Return the (X, Y) coordinate for the center point of the cell that contains the specified text.  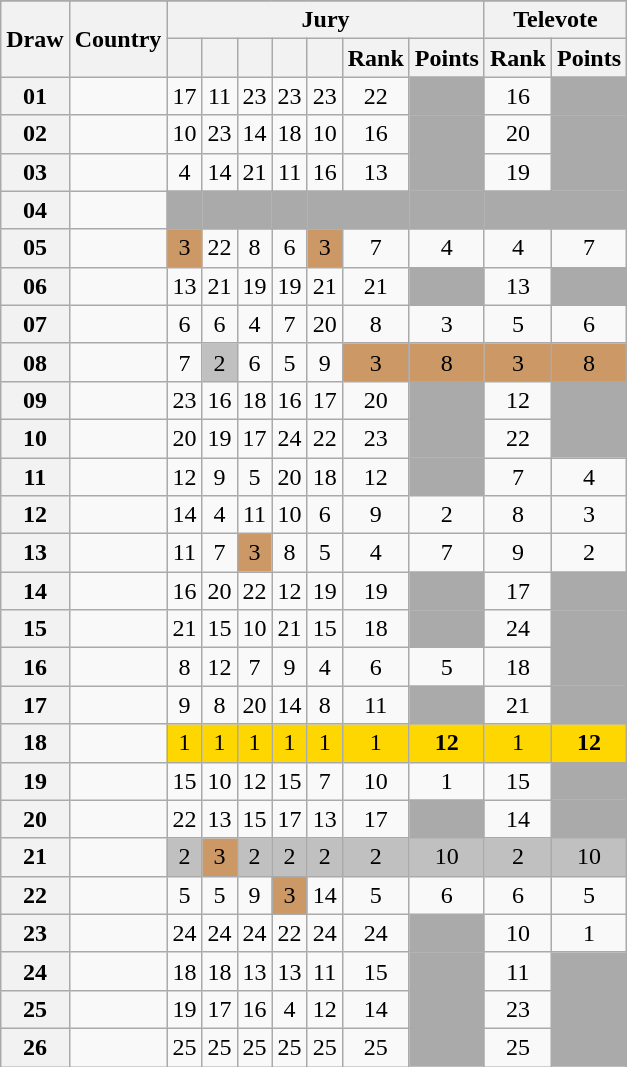
Country (118, 39)
02 (35, 134)
03 (35, 172)
01 (35, 96)
Draw (35, 39)
06 (35, 286)
Jury (326, 20)
26 (35, 1047)
Televote (555, 20)
09 (35, 400)
08 (35, 362)
05 (35, 248)
04 (35, 210)
07 (35, 324)
